Return (x, y) of the center of cell containing provided text 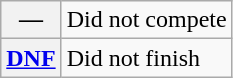
Did not compete (146, 20)
— (31, 20)
DNF (31, 58)
Did not finish (146, 58)
